Scan for the cell matching the given text and deliver its [x, y] coordinate at center. 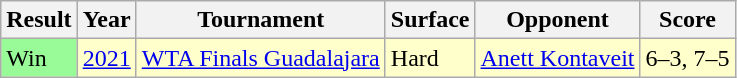
Tournament [260, 20]
6–3, 7–5 [688, 58]
Surface [430, 20]
Year [106, 20]
Score [688, 20]
Hard [430, 58]
Result [39, 20]
2021 [106, 58]
Opponent [558, 20]
Anett Kontaveit [558, 58]
Win [39, 58]
WTA Finals Guadalajara [260, 58]
